Determine the [X, Y] coordinate at the center of the cell enclosing the given text.  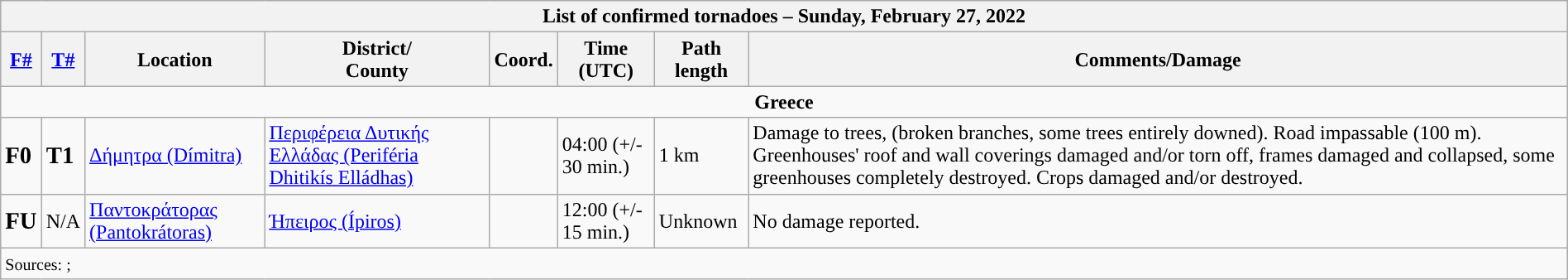
Sources: ; [784, 263]
1 km [701, 156]
N/A [63, 220]
Location [175, 60]
Comments/Damage [1158, 60]
Greece [784, 102]
Δήμητρα (Dímitra) [175, 156]
Path length [701, 60]
Time (UTC) [605, 60]
No damage reported. [1158, 220]
FU [22, 220]
Περιφέρεια Δυτικής Ελλάδας (Periféria Dhitikís Elládhas) [377, 156]
Παντοκράτορας (Pantokrátoras) [175, 220]
Coord. [523, 60]
T# [63, 60]
Ήπειρος (Ípiros) [377, 220]
District/County [377, 60]
List of confirmed tornadoes – Sunday, February 27, 2022 [784, 17]
F# [22, 60]
F0 [22, 156]
12:00 (+/- 15 min.) [605, 220]
04:00 (+/- 30 min.) [605, 156]
Unknown [701, 220]
T1 [63, 156]
